Find where the given text appears and provide that cell's center as (x, y) coordinate. 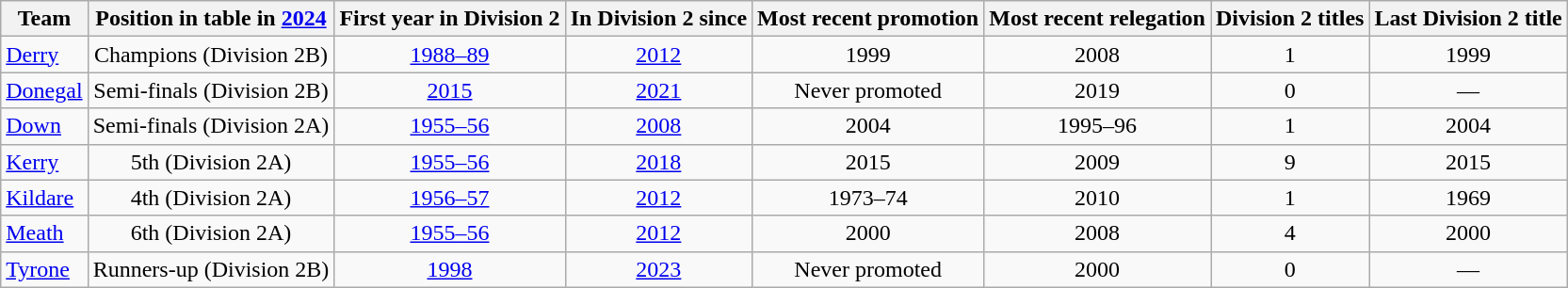
4 (1290, 233)
First year in Division 2 (450, 19)
Position in table in 2024 (211, 19)
Down (44, 126)
2018 (658, 162)
Derry (44, 55)
4th (Division 2A) (211, 198)
Division 2 titles (1290, 19)
Semi-finals (Division 2A) (211, 126)
In Division 2 since (658, 19)
9 (1290, 162)
1998 (450, 269)
2010 (1098, 198)
Runners-up (Division 2B) (211, 269)
Champions (Division 2B) (211, 55)
2021 (658, 90)
1988–89 (450, 55)
Meath (44, 233)
Most recent promotion (868, 19)
1969 (1468, 198)
Kildare (44, 198)
5th (Division 2A) (211, 162)
1973–74 (868, 198)
Semi-finals (Division 2B) (211, 90)
1995–96 (1098, 126)
Tyrone (44, 269)
Most recent relegation (1098, 19)
Donegal (44, 90)
6th (Division 2A) (211, 233)
2023 (658, 269)
2019 (1098, 90)
1956–57 (450, 198)
Kerry (44, 162)
Team (44, 19)
2009 (1098, 162)
Last Division 2 title (1468, 19)
